Capture the cell that displays the provided text and extract its (x, y) central coordinate. 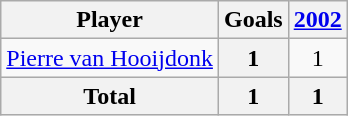
Pierre van Hooijdonk (110, 58)
Player (110, 20)
Goals (253, 20)
Total (110, 96)
2002 (318, 20)
